Pinpoint the cell where the given text exists, returning its [X, Y] midpoint coordinate. 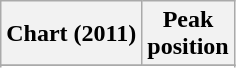
Chart (2011) [72, 34]
Peakposition [188, 34]
